Return the [X, Y] coordinate for the center point of the cell that contains the specified text.  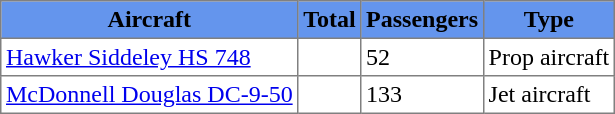
Hawker Siddeley HS 748 [150, 57]
52 [422, 57]
Total [330, 20]
Aircraft [150, 20]
Type [548, 20]
McDonnell Douglas DC-9-50 [150, 95]
Jet aircraft [548, 95]
133 [422, 95]
Prop aircraft [548, 57]
Passengers [422, 20]
